Determine the (X, Y) coordinate at the center of the cell enclosing the given text.  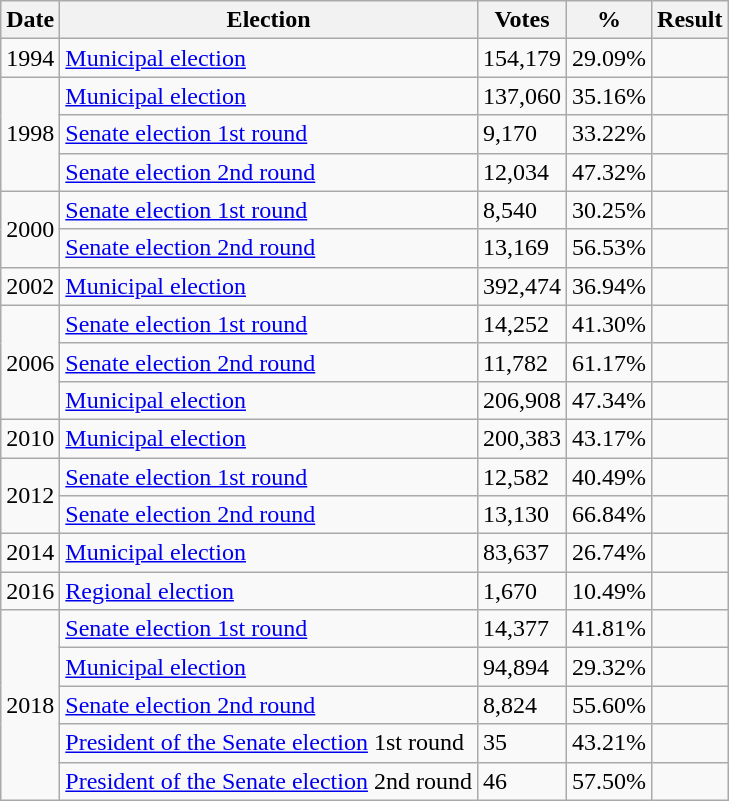
2006 (30, 362)
35 (522, 743)
President of the Senate election 2nd round (269, 781)
2014 (30, 553)
206,908 (522, 400)
1,670 (522, 591)
57.50% (610, 781)
46 (522, 781)
Date (30, 20)
43.21% (610, 743)
392,474 (522, 286)
9,170 (522, 134)
200,383 (522, 438)
12,034 (522, 172)
13,130 (522, 515)
83,637 (522, 553)
2010 (30, 438)
2000 (30, 229)
40.49% (610, 477)
12,582 (522, 477)
41.81% (610, 629)
2016 (30, 591)
% (610, 20)
94,894 (522, 667)
8,540 (522, 210)
35.16% (610, 96)
30.25% (610, 210)
Regional election (269, 591)
47.32% (610, 172)
47.34% (610, 400)
President of the Senate election 1st round (269, 743)
13,169 (522, 248)
66.84% (610, 515)
2018 (30, 705)
137,060 (522, 96)
41.30% (610, 324)
29.09% (610, 58)
14,377 (522, 629)
Result (690, 20)
55.60% (610, 705)
61.17% (610, 362)
36.94% (610, 286)
154,179 (522, 58)
1998 (30, 134)
Election (269, 20)
33.22% (610, 134)
10.49% (610, 591)
56.53% (610, 248)
Votes (522, 20)
2012 (30, 496)
14,252 (522, 324)
2002 (30, 286)
11,782 (522, 362)
8,824 (522, 705)
43.17% (610, 438)
1994 (30, 58)
29.32% (610, 667)
26.74% (610, 553)
